Return [x, y] of the center of cell containing provided text 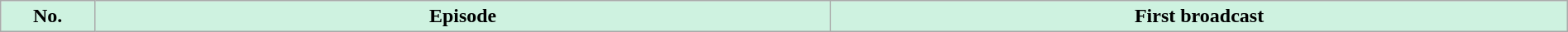
Episode [462, 16]
No. [48, 16]
First broadcast [1199, 16]
